Pinpoint the cell where the given text exists, returning its (x, y) midpoint coordinate. 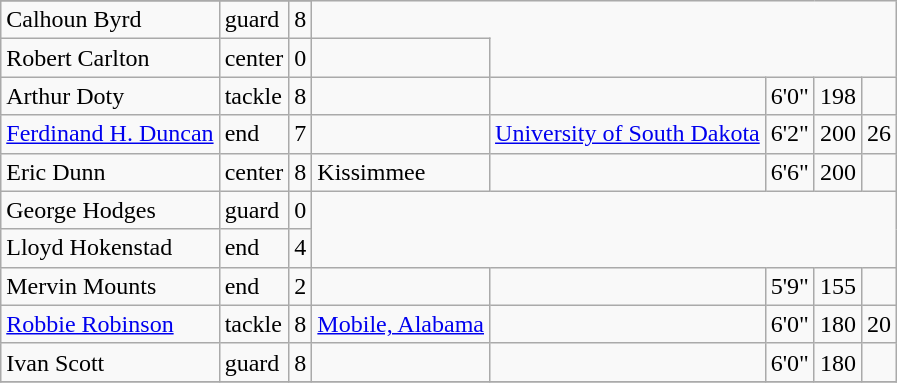
4 (300, 248)
Ferdinand H. Duncan (110, 134)
Mobile, Alabama (401, 324)
Robert Carlton (110, 58)
George Hodges (110, 210)
5'9" (790, 286)
Eric Dunn (110, 172)
Kissimmee (401, 172)
Robbie Robinson (110, 324)
198 (838, 96)
Calhoun Byrd (110, 20)
20 (878, 324)
2 (300, 286)
University of South Dakota (628, 134)
155 (838, 286)
26 (878, 134)
Mervin Mounts (110, 286)
6'6" (790, 172)
Ivan Scott (110, 362)
7 (300, 134)
Lloyd Hokenstad (110, 248)
6'2" (790, 134)
Arthur Doty (110, 96)
